Locate the cell with the specified text and output its (X, Y) center coordinate. 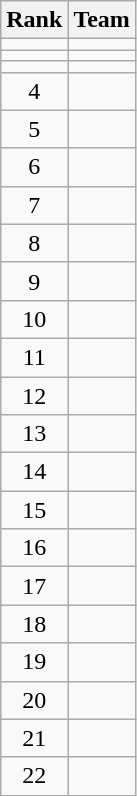
15 (34, 510)
17 (34, 586)
9 (34, 281)
Team (102, 20)
Rank (34, 20)
6 (34, 167)
21 (34, 738)
22 (34, 776)
18 (34, 624)
8 (34, 243)
7 (34, 205)
4 (34, 91)
10 (34, 319)
11 (34, 357)
19 (34, 662)
16 (34, 548)
12 (34, 395)
13 (34, 434)
5 (34, 129)
14 (34, 472)
20 (34, 700)
